Output the [x, y] coordinate of the center of the cell containing the given text.  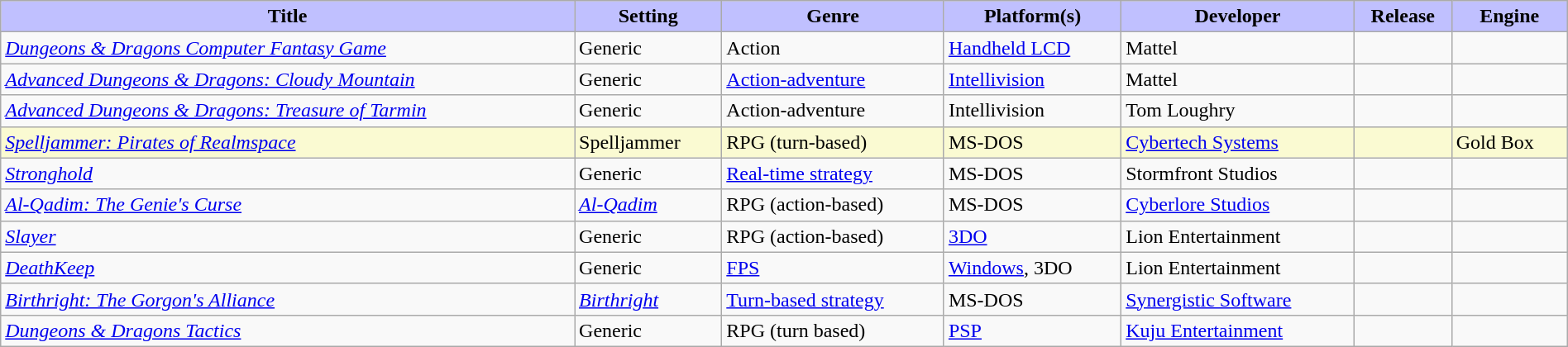
Kuju Entertainment [1238, 330]
Al-Qadim: The Genie's Curse [288, 205]
Title [288, 17]
3DO [1032, 236]
Synergistic Software [1238, 299]
Cyberlore Studios [1238, 205]
Platform(s) [1032, 17]
Advanced Dungeons & Dragons: Cloudy Mountain [288, 79]
Al-Qadim [648, 205]
Real-time strategy [834, 173]
Birthright: The Gorgon's Alliance [288, 299]
Stormfront Studios [1238, 173]
Release [1403, 17]
Genre [834, 17]
Handheld LCD [1032, 48]
Tom Loughry [1238, 111]
RPG (turn based) [834, 330]
Advanced Dungeons & Dragons: Treasure of Tarmin [288, 111]
Birthright [648, 299]
RPG (turn-based) [834, 142]
Setting [648, 17]
DeathKeep [288, 268]
Spelljammer [648, 142]
Windows, 3DO [1032, 268]
Action [834, 48]
Cybertech Systems [1238, 142]
Developer [1238, 17]
PSP [1032, 330]
Gold Box [1509, 142]
Dungeons & Dragons Computer Fantasy Game [288, 48]
Engine [1509, 17]
Slayer [288, 236]
Stronghold [288, 173]
Spelljammer: Pirates of Realmspace [288, 142]
FPS [834, 268]
Turn-based strategy [834, 299]
Dungeons & Dragons Tactics [288, 330]
